Detect which cell encompasses the target text, then output its [x, y] center coordinate. 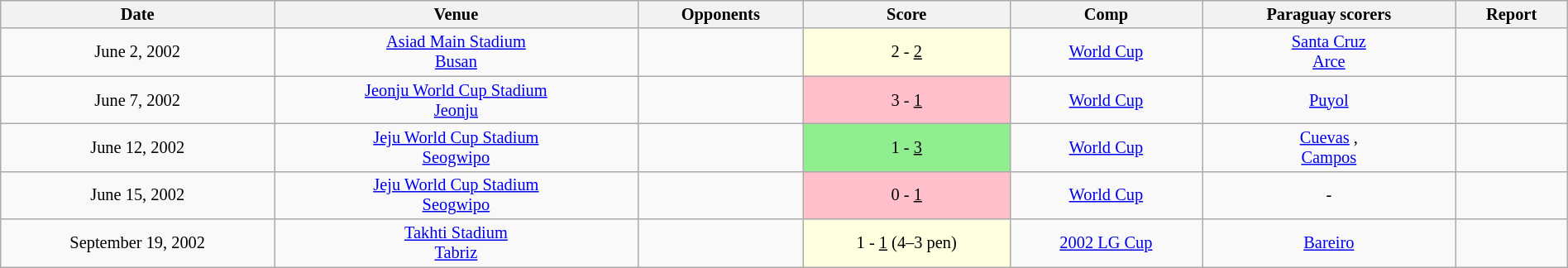
2 - 2 [906, 52]
Comp [1107, 14]
Jeonju World Cup Stadium Jeonju [457, 100]
Opponents [720, 14]
1 - 3 [906, 147]
June 2, 2002 [137, 52]
Date [137, 14]
Asiad Main Stadium Busan [457, 52]
- [1329, 195]
June 12, 2002 [137, 147]
Bareiro [1329, 243]
June 15, 2002 [137, 195]
Venue [457, 14]
Puyol [1329, 100]
Score [906, 14]
Santa Cruz Arce [1329, 52]
0 - 1 [906, 195]
September 19, 2002 [137, 243]
2002 LG Cup [1107, 243]
Report [1512, 14]
June 7, 2002 [137, 100]
3 - 1 [906, 100]
Paraguay scorers [1329, 14]
Cuevas , Campos [1329, 147]
1 - 1 (4–3 pen) [906, 243]
Takhti Stadium Tabriz [457, 243]
